Locate the cell with the specified text and output its [x, y] center coordinate. 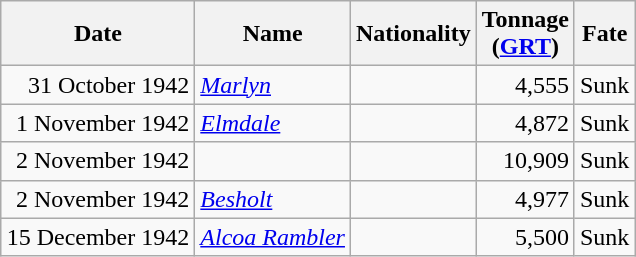
Tonnage(GRT) [525, 34]
Fate [604, 34]
Besholt [273, 199]
4,872 [525, 123]
31 October 1942 [98, 85]
4,555 [525, 85]
5,500 [525, 237]
Elmdale [273, 123]
Name [273, 34]
Nationality [413, 34]
10,909 [525, 161]
Marlyn [273, 85]
Alcoa Rambler [273, 237]
4,977 [525, 199]
Date [98, 34]
1 November 1942 [98, 123]
15 December 1942 [98, 237]
